Locate the cell with the specified text and output its [x, y] center coordinate. 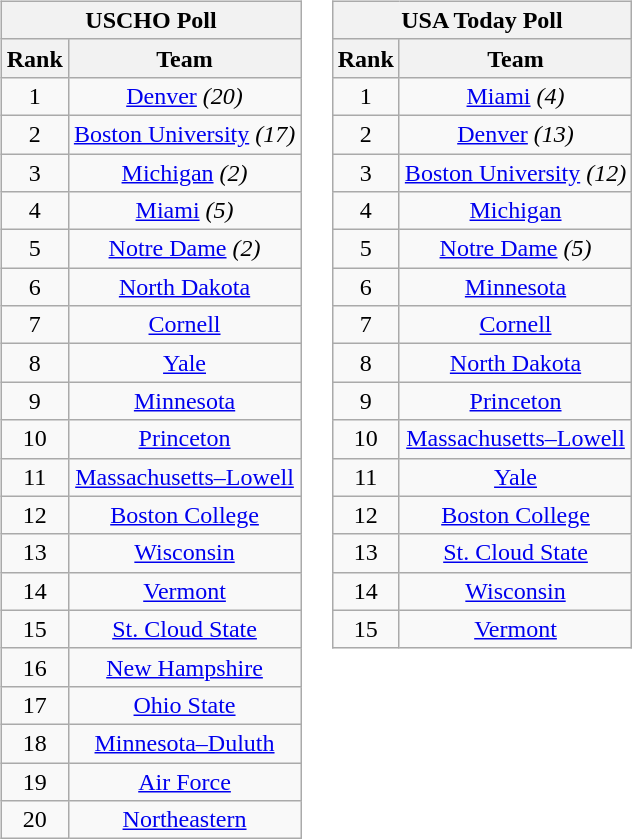
Michigan [515, 211]
Denver (13) [515, 134]
Ohio State [184, 705]
USCHO Poll [150, 20]
Miami (4) [515, 96]
Notre Dame (2) [184, 249]
New Hampshire [184, 667]
Air Force [184, 781]
17 [34, 705]
Denver (20) [184, 96]
Boston University (17) [184, 134]
19 [34, 781]
Notre Dame (5) [515, 249]
Minnesota–Duluth [184, 743]
Boston University (12) [515, 173]
Michigan (2) [184, 173]
20 [34, 820]
Miami (5) [184, 211]
18 [34, 743]
USA Today Poll [482, 20]
16 [34, 667]
Northeastern [184, 820]
